For the text-containing cell, return its midpoint in (X, Y) coordinate format. 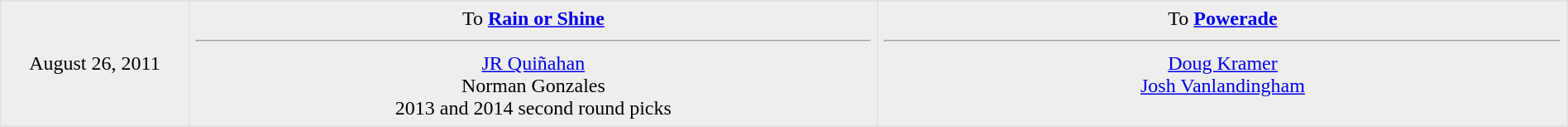
August 26, 2011 (94, 64)
To Rain or ShineJR Quiñahan Norman Gonzales 2013 and 2014 second round picks (533, 64)
To PoweradeDoug Kramer Josh Vanlandingham (1223, 64)
